Output the [X, Y] coordinate of the center of the cell containing the given text.  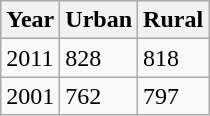
Rural [174, 20]
2011 [30, 58]
Year [30, 20]
828 [99, 58]
Urban [99, 20]
762 [99, 96]
818 [174, 58]
2001 [30, 96]
797 [174, 96]
